Scan for the cell matching the given text and deliver its [x, y] coordinate at center. 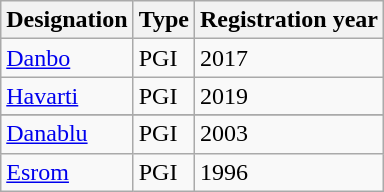
2019 [288, 96]
Danbo [67, 58]
Designation [67, 20]
Danablu [67, 134]
Type [164, 20]
2017 [288, 58]
Havarti [67, 96]
2003 [288, 134]
1996 [288, 172]
Esrom [67, 172]
Registration year [288, 20]
